Identify which cell holds the provided text, then report its (x, y) central coordinate. 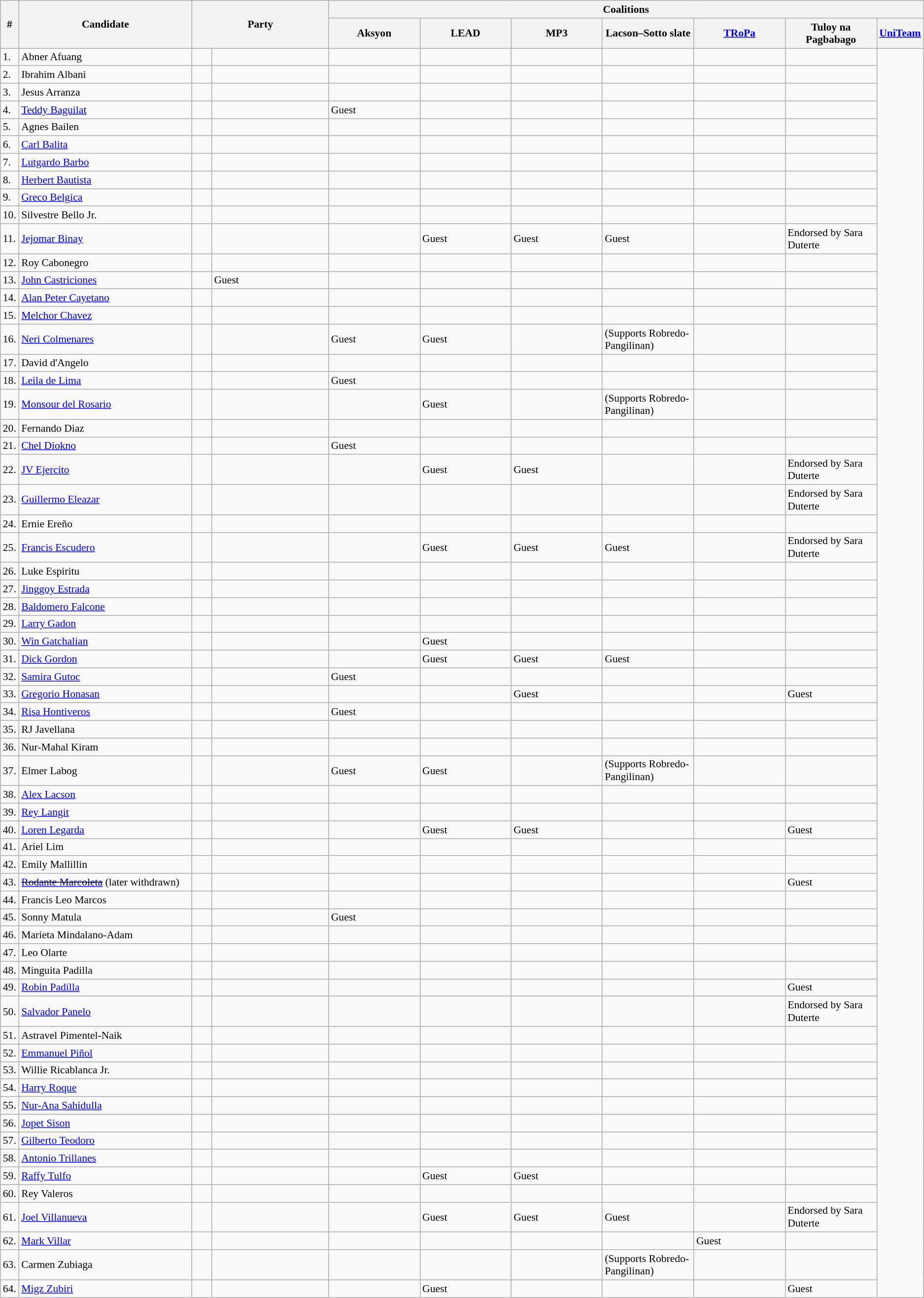
50. (10, 1011)
42. (10, 865)
47. (10, 953)
Gilberto Teodoro (105, 1141)
49. (10, 988)
Aksyon (375, 34)
23. (10, 500)
Emmanuel Piñol (105, 1053)
Francis Escudero (105, 547)
Tuloy na Pagbabago (831, 34)
35. (10, 729)
Alex Lacson (105, 795)
MP3 (557, 34)
Monsour del Rosario (105, 404)
36. (10, 747)
41. (10, 847)
18. (10, 381)
Francis Leo Marcos (105, 900)
Chel Diokno (105, 446)
57. (10, 1141)
Melchor Chavez (105, 315)
40. (10, 830)
Salvador Panelo (105, 1011)
39. (10, 812)
Fernando Diaz (105, 428)
Guillermo Eleazar (105, 500)
Loren Legarda (105, 830)
37. (10, 771)
Larry Gadon (105, 624)
Candidate (105, 25)
Dick Gordon (105, 659)
Luke Espiritu (105, 572)
Astravel Pimentel-Naik (105, 1035)
30. (10, 642)
62. (10, 1241)
17. (10, 363)
46. (10, 935)
48. (10, 970)
9. (10, 198)
Coalitions (626, 9)
12. (10, 263)
Alan Peter Cayetano (105, 298)
4. (10, 110)
RJ Javellana (105, 729)
56. (10, 1123)
Risa Hontiveros (105, 712)
Ariel Lim (105, 847)
Carl Balita (105, 145)
Rodante Marcoleta (later withdrawn) (105, 883)
19. (10, 404)
UniTeam (900, 34)
Nur-Mahal Kiram (105, 747)
43. (10, 883)
Abner Afuang (105, 57)
David d'Angelo (105, 363)
Agnes Bailen (105, 127)
Marieta Mindalano-Adam (105, 935)
Herbert Bautista (105, 180)
Robin Padilla (105, 988)
Leo Olarte (105, 953)
29. (10, 624)
Rey Langit (105, 812)
3. (10, 92)
JV Ejercito (105, 470)
2. (10, 75)
14. (10, 298)
Lutgardo Barbo (105, 163)
Sonny Matula (105, 918)
21. (10, 446)
55. (10, 1106)
15. (10, 315)
Win Gatchalian (105, 642)
33. (10, 694)
22. (10, 470)
Rey Valeros (105, 1194)
13. (10, 280)
10. (10, 215)
Ibrahim Albani (105, 75)
52. (10, 1053)
16. (10, 339)
Joel Villanueva (105, 1217)
Roy Cabonegro (105, 263)
45. (10, 918)
John Castriciones (105, 280)
Emily Mallillin (105, 865)
7. (10, 163)
Minguita Padilla (105, 970)
61. (10, 1217)
Silvestre Bello Jr. (105, 215)
Jinggoy Estrada (105, 589)
LEAD (465, 34)
Migz Zubiri (105, 1289)
11. (10, 239)
Jejomar Binay (105, 239)
1. (10, 57)
51. (10, 1035)
Baldomero Falcone (105, 607)
Greco Belgica (105, 198)
Mark Villar (105, 1241)
Jesus Arranza (105, 92)
27. (10, 589)
64. (10, 1289)
53. (10, 1070)
# (10, 25)
6. (10, 145)
Samira Gutoc (105, 677)
Willie Ricablanca Jr. (105, 1070)
Harry Roque (105, 1088)
24. (10, 524)
5. (10, 127)
54. (10, 1088)
Teddy Baguilat (105, 110)
26. (10, 572)
25. (10, 547)
38. (10, 795)
8. (10, 180)
44. (10, 900)
Ernie Ereño (105, 524)
28. (10, 607)
59. (10, 1176)
Carmen Zubiaga (105, 1264)
Gregorio Honasan (105, 694)
20. (10, 428)
63. (10, 1264)
60. (10, 1194)
58. (10, 1159)
Lacson–Sotto slate (648, 34)
Neri Colmenares (105, 339)
Leila de Lima (105, 381)
Raffy Tulfo (105, 1176)
Elmer Labog (105, 771)
31. (10, 659)
TRoPa (739, 34)
34. (10, 712)
Jopet Sison (105, 1123)
Nur-Ana Sahidulla (105, 1106)
Antonio Trillanes (105, 1159)
Party (260, 25)
32. (10, 677)
